Return (x, y) of the center of cell containing provided text 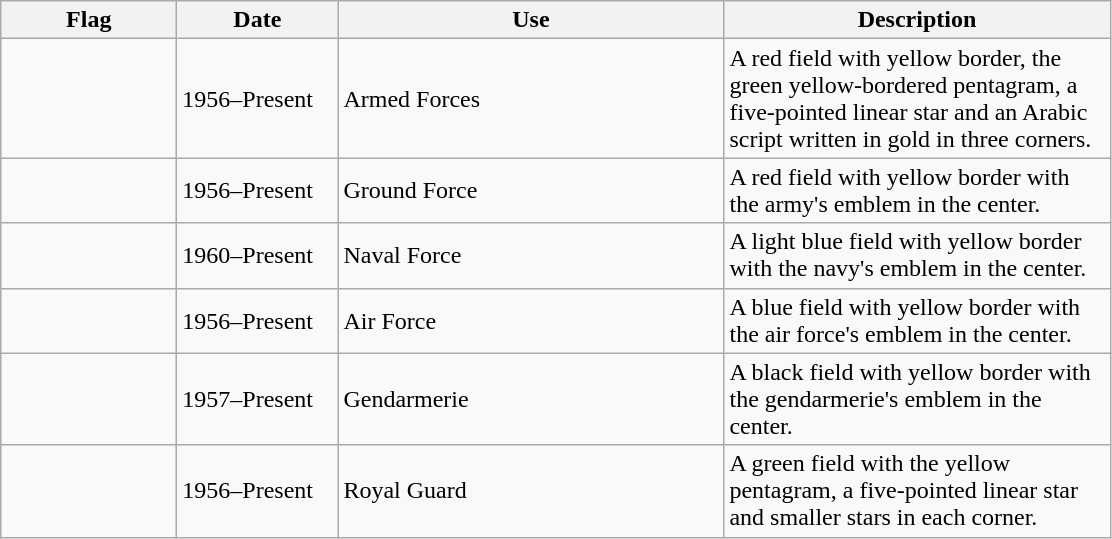
1957–Present (258, 399)
Air Force (531, 320)
A red field with yellow border with the army's emblem in the center. (917, 190)
A black field with yellow border with the gendarmerie's emblem in the center. (917, 399)
Armed Forces (531, 98)
Gendarmerie (531, 399)
Royal Guard (531, 491)
A light blue field with yellow border with the navy's emblem in the center. (917, 256)
Description (917, 20)
Date (258, 20)
Use (531, 20)
A blue field with yellow border with the air force's emblem in the center. (917, 320)
A green field with the yellow pentagram, a five-pointed linear star and smaller stars in each corner. (917, 491)
Naval Force (531, 256)
1960–Present (258, 256)
Ground Force (531, 190)
Flag (89, 20)
